Output the [x, y] coordinate of the center of the cell containing the given text.  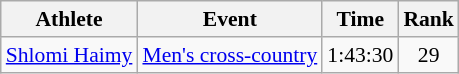
Rank [428, 19]
Athlete [70, 19]
Shlomi Haimy [70, 55]
29 [428, 55]
Event [230, 19]
1:43:30 [360, 55]
Time [360, 19]
Men's cross-country [230, 55]
